Detect which cell encompasses the target text, then output its (X, Y) center coordinate. 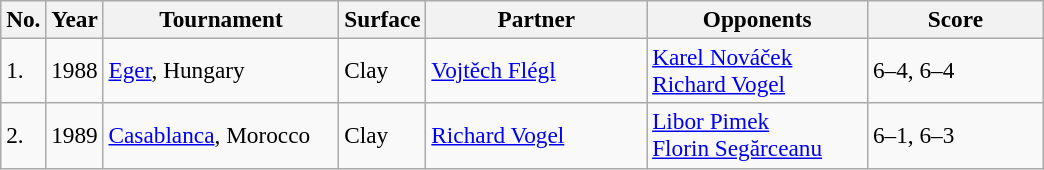
Karel Nováček Richard Vogel (758, 70)
Score (956, 19)
Year (74, 19)
Vojtěch Flégl (536, 70)
No. (24, 19)
1. (24, 70)
Libor Pimek Florin Segărceanu (758, 136)
Surface (382, 19)
Partner (536, 19)
6–1, 6–3 (956, 136)
1989 (74, 136)
Opponents (758, 19)
Casablanca, Morocco (221, 136)
2. (24, 136)
Eger, Hungary (221, 70)
Tournament (221, 19)
Richard Vogel (536, 136)
1988 (74, 70)
6–4, 6–4 (956, 70)
